Determine the (X, Y) coordinate at the center of the cell enclosing the given text.  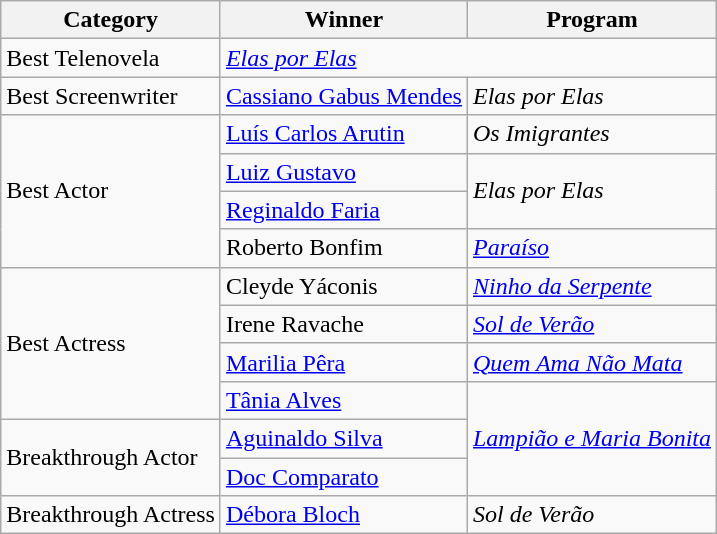
Ninho da Serpente (592, 286)
Winner (344, 20)
Best Screenwriter (111, 96)
Best Actor (111, 191)
Tânia Alves (344, 400)
Irene Ravache (344, 324)
Paraíso (592, 248)
Cleyde Yáconis (344, 286)
Aguinaldo Silva (344, 438)
Roberto Bonfim (344, 248)
Débora Bloch (344, 515)
Breakthrough Actress (111, 515)
Best Actress (111, 343)
Marilia Pêra (344, 362)
Quem Ama Não Mata (592, 362)
Best Telenovela (111, 58)
Reginaldo Faria (344, 210)
Lampião e Maria Bonita (592, 438)
Luiz Gustavo (344, 172)
Breakthrough Actor (111, 457)
Category (111, 20)
Doc Comparato (344, 477)
Cassiano Gabus Mendes (344, 96)
Os Imigrantes (592, 134)
Program (592, 20)
Luís Carlos Arutin (344, 134)
